Provide the [x, y] coordinate of the cell's center where the given text is located.  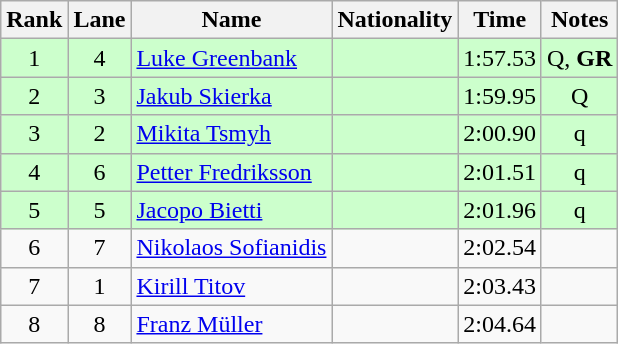
2:02.54 [500, 248]
Time [500, 20]
1:57.53 [500, 58]
Mikita Tsmyh [232, 134]
Petter Fredriksson [232, 172]
Jacopo Bietti [232, 210]
1:59.95 [500, 96]
2:01.96 [500, 210]
Kirill Titov [232, 286]
Luke Greenbank [232, 58]
2:03.43 [500, 286]
Franz Müller [232, 324]
Name [232, 20]
Notes [579, 20]
Q [579, 96]
2:04.64 [500, 324]
Nationality [395, 20]
2:00.90 [500, 134]
Q, GR [579, 58]
2:01.51 [500, 172]
Nikolaos Sofianidis [232, 248]
Lane [100, 20]
Jakub Skierka [232, 96]
Rank [34, 20]
